Return (x, y) of the center of cell containing provided text 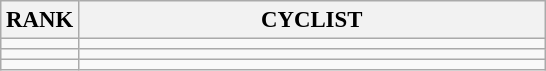
RANK (40, 20)
CYCLIST (312, 20)
